From the cell containing the given text, extract its center point as (x, y) coordinate. 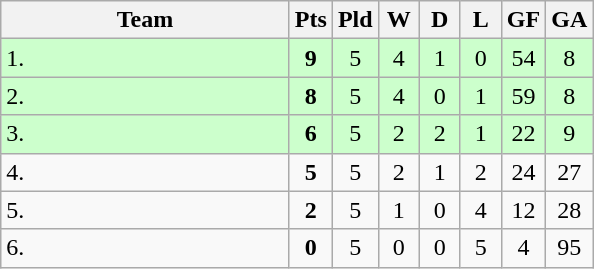
6 (310, 134)
95 (570, 248)
12 (523, 210)
3. (146, 134)
L (480, 20)
4. (146, 172)
2. (146, 96)
1. (146, 58)
GA (570, 20)
D (440, 20)
6. (146, 248)
5. (146, 210)
Team (146, 20)
22 (523, 134)
27 (570, 172)
54 (523, 58)
28 (570, 210)
Pld (355, 20)
Pts (310, 20)
59 (523, 96)
W (398, 20)
24 (523, 172)
GF (523, 20)
